Capture the cell that displays the provided text and extract its [x, y] central coordinate. 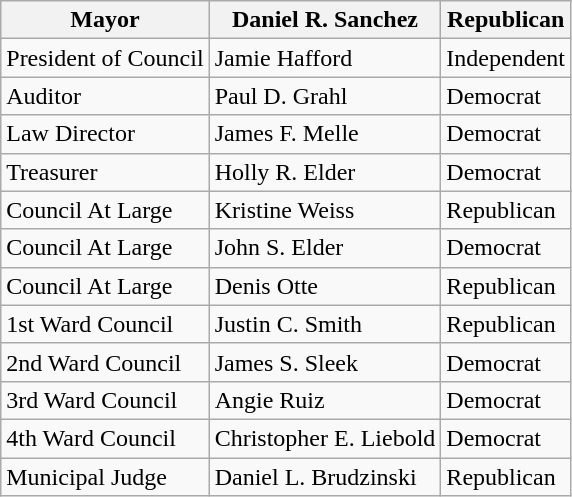
4th Ward Council [105, 438]
Mayor [105, 20]
Municipal Judge [105, 477]
Christopher E. Liebold [325, 438]
Auditor [105, 96]
President of Council [105, 58]
Law Director [105, 134]
Justin C. Smith [325, 324]
John S. Elder [325, 248]
Daniel L. Brudzinski [325, 477]
Paul D. Grahl [325, 96]
James F. Melle [325, 134]
Daniel R. Sanchez [325, 20]
1st Ward Council [105, 324]
Angie Ruiz [325, 400]
Denis Otte [325, 286]
Kristine Weiss [325, 210]
2nd Ward Council [105, 362]
Treasurer [105, 172]
Jamie Hafford [325, 58]
James S. Sleek [325, 362]
Holly R. Elder [325, 172]
3rd Ward Council [105, 400]
Independent [506, 58]
